Locate the cell with the specified text and output its [X, Y] center coordinate. 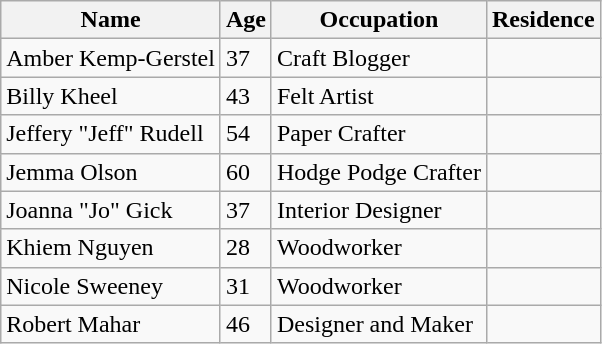
Interior Designer [378, 210]
Robert Mahar [111, 324]
Joanna "Jo" Gick [111, 210]
Khiem Nguyen [111, 248]
31 [246, 286]
Billy Kheel [111, 96]
Designer and Maker [378, 324]
Amber Kemp-Gerstel [111, 58]
Craft Blogger [378, 58]
28 [246, 248]
Jeffery "Jeff" Rudell [111, 134]
Name [111, 20]
Jemma Olson [111, 172]
46 [246, 324]
43 [246, 96]
Residence [543, 20]
Nicole Sweeney [111, 286]
60 [246, 172]
Felt Artist [378, 96]
Paper Crafter [378, 134]
Occupation [378, 20]
Age [246, 20]
54 [246, 134]
Hodge Podge Crafter [378, 172]
